Return the (X, Y) coordinate for the center point of the cell that contains the specified text.  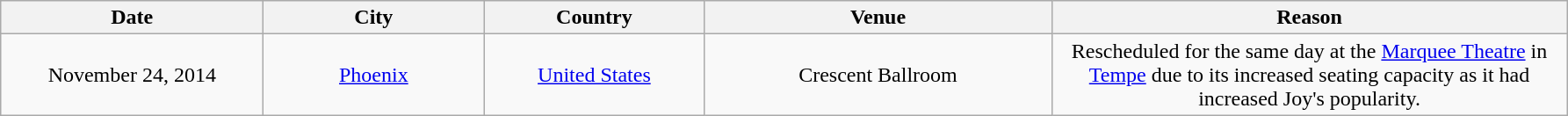
November 24, 2014 (132, 75)
Rescheduled for the same day at the Marquee Theatre in Tempe due to its increased seating capacity as it had increased Joy's popularity. (1309, 75)
City (374, 18)
Country (594, 18)
United States (594, 75)
Phoenix (374, 75)
Date (132, 18)
Reason (1309, 18)
Venue (878, 18)
Crescent Ballroom (878, 75)
